Capture the cell that displays the provided text and extract its [x, y] central coordinate. 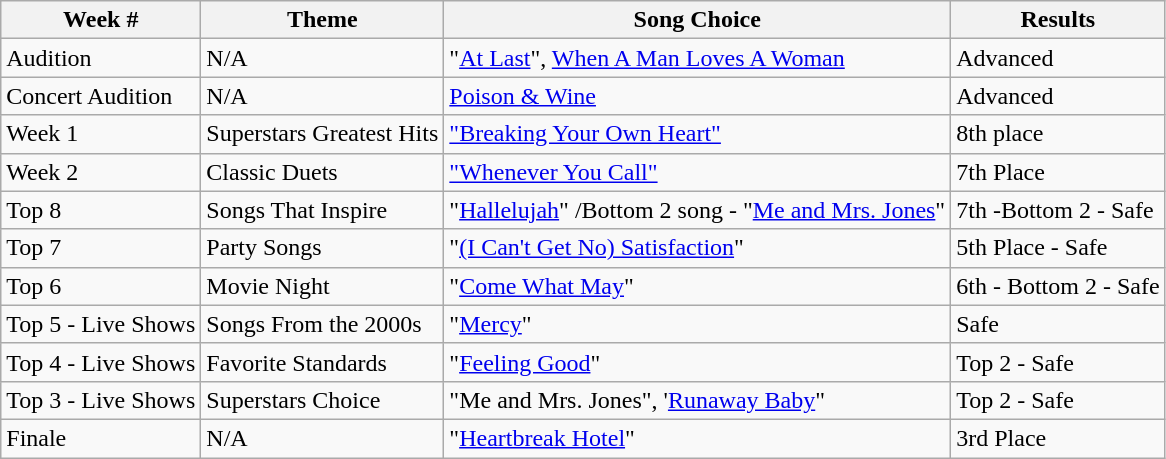
"Come What May" [698, 286]
Movie Night [322, 286]
"Mercy" [698, 324]
Superstars Choice [322, 400]
7th Place [1058, 172]
"Whenever You Call" [698, 172]
Poison & Wine [698, 96]
"Feeling Good" [698, 362]
Songs That Inspire [322, 210]
Top 7 [101, 248]
Party Songs [322, 248]
5th Place - Safe [1058, 248]
Audition [101, 58]
"Breaking Your Own Heart" [698, 134]
Concert Audition [101, 96]
Week 1 [101, 134]
Superstars Greatest Hits [322, 134]
Favorite Standards [322, 362]
Top 8 [101, 210]
Top 6 [101, 286]
Top 4 - Live Shows [101, 362]
Finale [101, 438]
Week # [101, 20]
"Hallelujah" /Bottom 2 song - "Me and Mrs. Jones" [698, 210]
Top 3 - Live Shows [101, 400]
"Me and Mrs. Jones", 'Runaway Baby" [698, 400]
Top 5 - Live Shows [101, 324]
6th - Bottom 2 - Safe [1058, 286]
"At Last", When A Man Loves A Woman [698, 58]
Theme [322, 20]
Week 2 [101, 172]
Results [1058, 20]
Songs From the 2000s [322, 324]
Song Choice [698, 20]
8th place [1058, 134]
3rd Place [1058, 438]
7th -Bottom 2 - Safe [1058, 210]
"(I Can't Get No) Satisfaction" [698, 248]
Classic Duets [322, 172]
Safe [1058, 324]
"Heartbreak Hotel" [698, 438]
